Determine the [X, Y] coordinate at the center of the cell enclosing the given text.  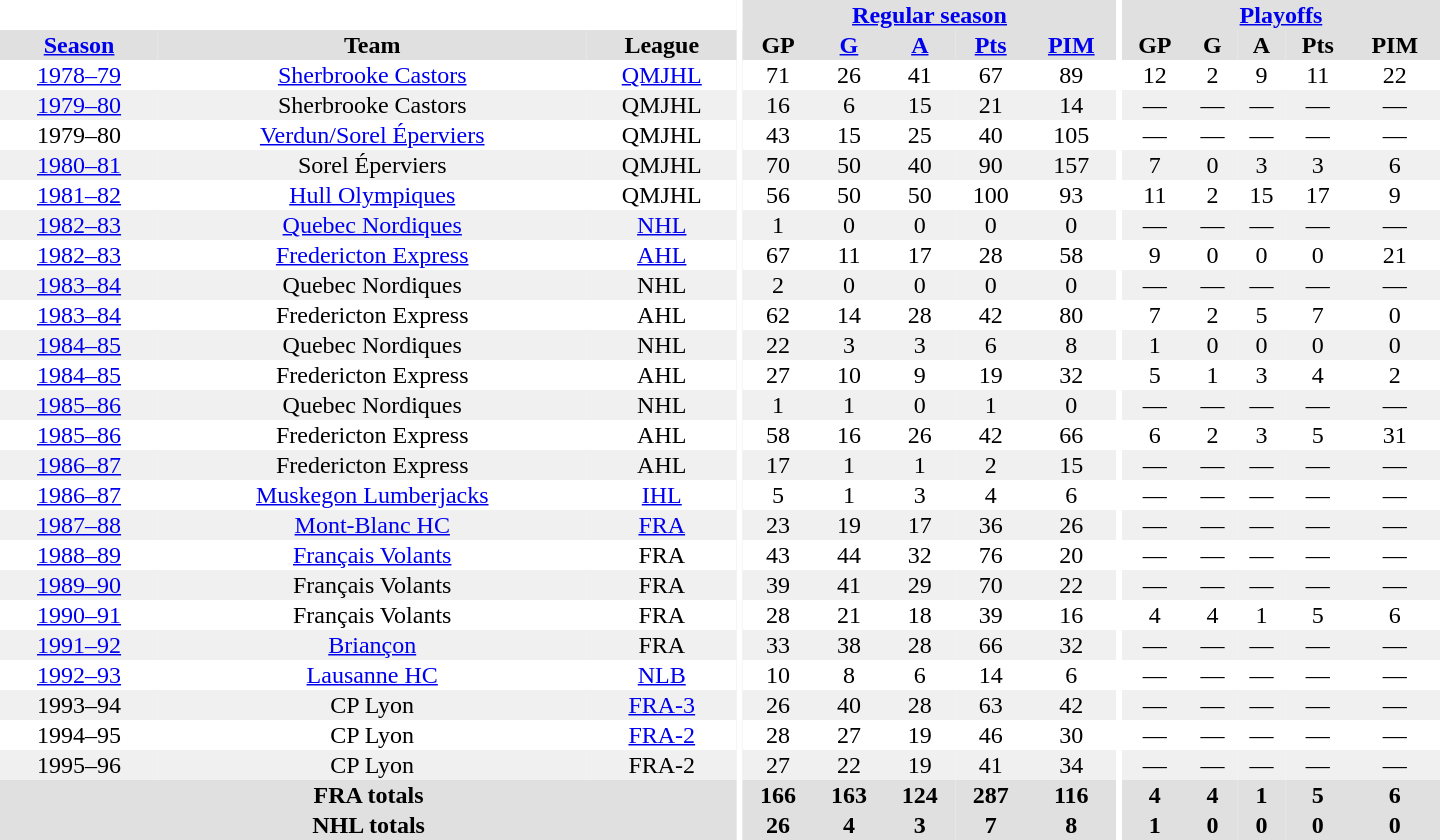
63 [990, 705]
44 [850, 555]
1993–94 [79, 705]
Playoffs [1281, 15]
116 [1071, 795]
1981–82 [79, 195]
NLB [662, 675]
166 [778, 795]
12 [1155, 75]
157 [1071, 165]
Mont-Blanc HC [372, 525]
IHL [662, 495]
FRA-3 [662, 705]
Team [372, 45]
1987–88 [79, 525]
62 [778, 315]
20 [1071, 555]
Lausanne HC [372, 675]
89 [1071, 75]
34 [1071, 765]
Hull Olympiques [372, 195]
1990–91 [79, 615]
36 [990, 525]
287 [990, 795]
124 [920, 795]
90 [990, 165]
18 [920, 615]
33 [778, 645]
1989–90 [79, 585]
29 [920, 585]
1978–79 [79, 75]
93 [1071, 195]
1995–96 [79, 765]
Season [79, 45]
1988–89 [79, 555]
80 [1071, 315]
1992–93 [79, 675]
46 [990, 735]
71 [778, 75]
Muskegon Lumberjacks [372, 495]
Verdun/Sorel Éperviers [372, 135]
1991–92 [79, 645]
NHL totals [368, 825]
105 [1071, 135]
38 [850, 645]
76 [990, 555]
30 [1071, 735]
23 [778, 525]
1980–81 [79, 165]
Sorel Éperviers [372, 165]
163 [850, 795]
31 [1395, 435]
100 [990, 195]
1994–95 [79, 735]
56 [778, 195]
25 [920, 135]
League [662, 45]
Regular season [930, 15]
Briançon [372, 645]
FRA totals [368, 795]
